For the text-containing cell, return its midpoint in [x, y] coordinate format. 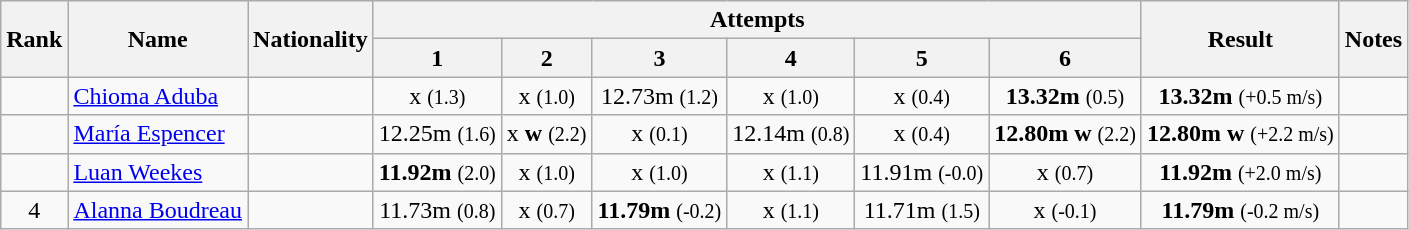
Notes [1373, 39]
3 [660, 58]
11.92m (+2.0 m/s) [1240, 172]
5 [922, 58]
x (0.1) [660, 134]
x w (2.2) [546, 134]
Luan Weekes [158, 172]
x (1.3) [437, 96]
11.92m (2.0) [437, 172]
11.91m (-0.0) [922, 172]
Rank [34, 39]
12.25m (1.6) [437, 134]
1 [437, 58]
Name [158, 39]
13.32m (+0.5 m/s) [1240, 96]
11.73m (0.8) [437, 210]
x (-0.1) [1066, 210]
Result [1240, 39]
María Espencer [158, 134]
Alanna Boudreau [158, 210]
Attempts [757, 20]
12.80m w (2.2) [1066, 134]
12.73m (1.2) [660, 96]
12.14m (0.8) [791, 134]
11.71m (1.5) [922, 210]
11.79m (-0.2) [660, 210]
12.80m w (+2.2 m/s) [1240, 134]
6 [1066, 58]
2 [546, 58]
11.79m (-0.2 m/s) [1240, 210]
Nationality [311, 39]
13.32m (0.5) [1066, 96]
Chioma Aduba [158, 96]
